Capture the cell that displays the provided text and extract its (X, Y) central coordinate. 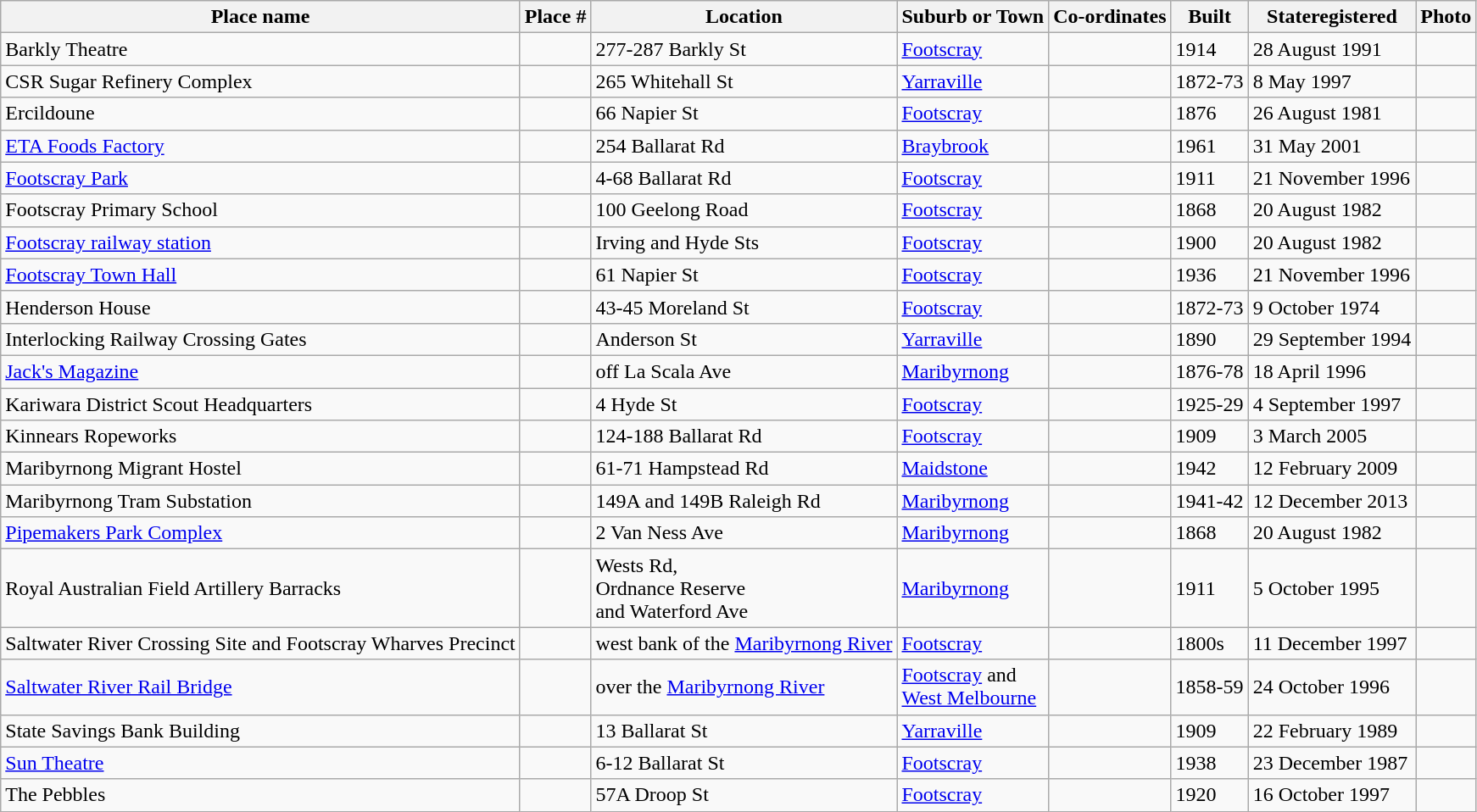
11 December 1997 (1332, 643)
Kariwara District Scout Headquarters (260, 404)
CSR Sugar Refinery Complex (260, 81)
4 September 1997 (1332, 404)
1914 (1209, 49)
Footscray Park (260, 178)
1925-29 (1209, 404)
Suburb or Town (973, 17)
3 March 2005 (1332, 437)
124-188 Ballarat Rd (744, 437)
26 August 1981 (1332, 114)
Braybrook (973, 146)
8 May 1997 (1332, 81)
off La Scala Ave (744, 371)
Stateregistered (1332, 17)
Maidstone (973, 469)
1938 (1209, 763)
13 Ballarat St (744, 731)
254 Ballarat Rd (744, 146)
Royal Australian Field Artillery Barracks (260, 588)
61-71 Hampstead Rd (744, 469)
5 October 1995 (1332, 588)
Place # (555, 17)
Built (1209, 17)
4 Hyde St (744, 404)
16 October 1997 (1332, 795)
4-68 Ballarat Rd (744, 178)
1876-78 (1209, 371)
State Savings Bank Building (260, 731)
57A Droop St (744, 795)
Pipemakers Park Complex (260, 533)
149A and 149B Raleigh Rd (744, 501)
Henderson House (260, 307)
1900 (1209, 242)
Photo (1446, 17)
1800s (1209, 643)
Irving and Hyde Sts (744, 242)
1890 (1209, 339)
1858-59 (1209, 687)
1920 (1209, 795)
west bank of the Maribyrnong River (744, 643)
66 Napier St (744, 114)
31 May 2001 (1332, 146)
Footscray and West Melbourne (973, 687)
100 Geelong Road (744, 210)
The Pebbles (260, 795)
12 December 2013 (1332, 501)
2 Van Ness Ave (744, 533)
277-287 Barkly St (744, 49)
Saltwater River Rail Bridge (260, 687)
29 September 1994 (1332, 339)
265 Whitehall St (744, 81)
ETA Foods Factory (260, 146)
Footscray Town Hall (260, 275)
Barkly Theatre (260, 49)
6-12 Ballarat St (744, 763)
12 February 2009 (1332, 469)
23 December 1987 (1332, 763)
28 August 1991 (1332, 49)
61 Napier St (744, 275)
9 October 1974 (1332, 307)
1942 (1209, 469)
1936 (1209, 275)
18 April 1996 (1332, 371)
Maribyrnong Migrant Hostel (260, 469)
Anderson St (744, 339)
22 February 1989 (1332, 731)
over the Maribyrnong River (744, 687)
Jack's Magazine (260, 371)
Interlocking Railway Crossing Gates (260, 339)
1961 (1209, 146)
1876 (1209, 114)
43-45 Moreland St (744, 307)
Wests Rd, Ordnance Reserve and Waterford Ave (744, 588)
Place name (260, 17)
Kinnears Ropeworks (260, 437)
Footscray railway station (260, 242)
Footscray Primary School (260, 210)
Co-ordinates (1110, 17)
Location (744, 17)
1941-42 (1209, 501)
Maribyrnong Tram Substation (260, 501)
Ercildoune (260, 114)
Saltwater River Crossing Site and Footscray Wharves Precinct (260, 643)
Sun Theatre (260, 763)
24 October 1996 (1332, 687)
